Find where the given text appears and provide that cell's center as [x, y] coordinate. 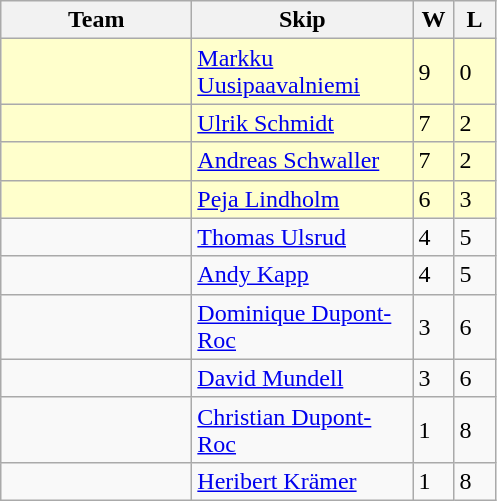
Andreas Schwaller [302, 161]
Ulrik Schmidt [302, 123]
0 [474, 72]
Heribert Krämer [302, 481]
L [474, 20]
Andy Kapp [302, 275]
Skip [302, 20]
9 [434, 72]
Dominique Dupont-Roc [302, 326]
Christian Dupont-Roc [302, 430]
David Mundell [302, 378]
Team [96, 20]
Peja Lindholm [302, 199]
W [434, 20]
Thomas Ulsrud [302, 237]
Markku Uusipaavalniemi [302, 72]
